Scan for the cell matching the given text and deliver its [X, Y] coordinate at center. 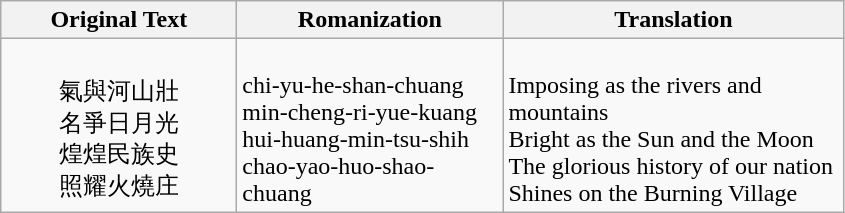
chi-yu-he-shan-chuang min-cheng-ri-yue-kuang hui-huang-min-tsu-shih chao-yao-huo-shao-chuang [370, 126]
Original Text [119, 20]
Romanization [370, 20]
Translation [674, 20]
氣與河山壯 名爭日月光 煌煌民族史 照耀火燒庄 [119, 126]
Imposing as the rivers and mountains Bright as the Sun and the Moon The glorious history of our nation Shines on the Burning Village [674, 126]
